Determine the [x, y] coordinate at the center of the cell enclosing the given text.  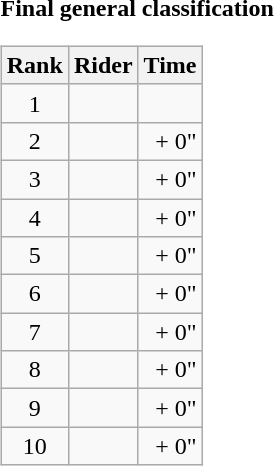
6 [34, 294]
1 [34, 103]
4 [34, 217]
10 [34, 446]
8 [34, 370]
Rider [103, 65]
2 [34, 141]
Time [170, 65]
3 [34, 179]
5 [34, 256]
9 [34, 408]
Rank [34, 65]
7 [34, 332]
